Scan for the cell matching the given text and deliver its [x, y] coordinate at center. 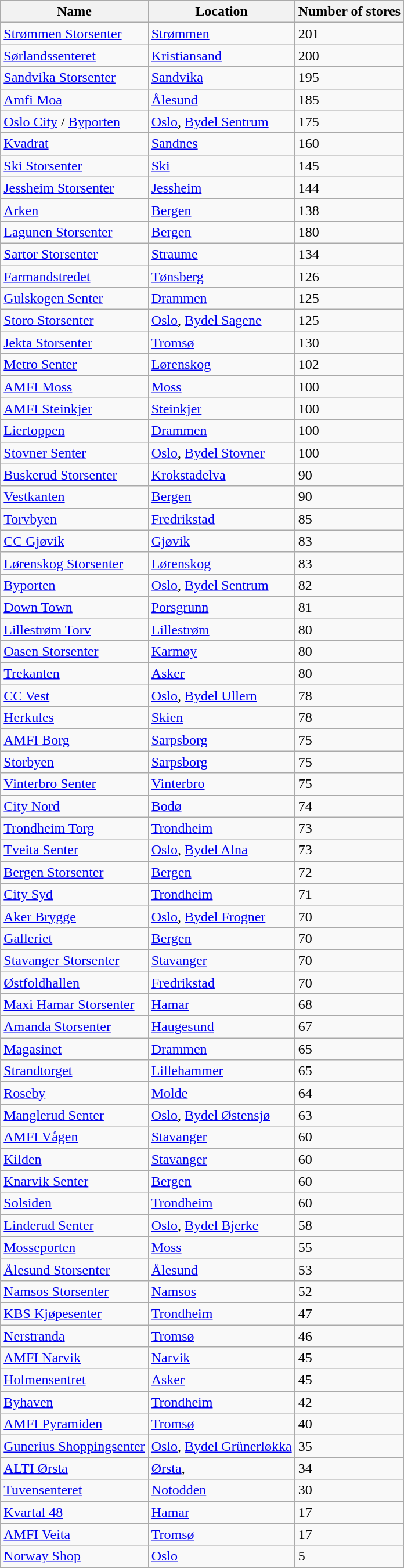
Mosseporten [74, 1247]
Lillestrøm Torv [74, 629]
130 [349, 343]
Oslo, Bydel Alna [222, 850]
Jessheim Storsenter [74, 188]
Gulskogen Senter [74, 299]
126 [349, 277]
Oslo, Bydel Stovner [222, 453]
72 [349, 872]
AMFI Borg [74, 740]
53 [349, 1269]
134 [349, 254]
Torvbyen [74, 519]
AMFI Vågen [74, 1137]
Liertoppen [74, 431]
City Syd [74, 894]
Lillestrøm [222, 629]
58 [349, 1225]
Byhaven [74, 1402]
Oslo, Bydel Frogner [222, 916]
67 [349, 1027]
Buskerud Storsenter [74, 475]
64 [349, 1093]
Storo Storsenter [74, 321]
KBS Kjøpesenter [74, 1313]
Straume [222, 254]
Molde [222, 1093]
175 [349, 122]
Sandvika Storsenter [74, 78]
Jekta Storsenter [74, 343]
Strømmen [222, 34]
138 [349, 210]
63 [349, 1115]
144 [349, 188]
5 [349, 1556]
Maxi Hamar Storsenter [74, 1005]
Amfi Moa [74, 100]
Galleriet [74, 938]
185 [349, 100]
195 [349, 78]
82 [349, 585]
Magasinet [74, 1049]
Vinterbro [222, 784]
Kvartal 48 [74, 1512]
Strømmen Storsenter [74, 34]
Ørsta, [222, 1468]
Lagunen Storsenter [74, 232]
Tuvensenteret [74, 1490]
Number of stores [349, 12]
Sørlandssenteret [74, 56]
55 [349, 1247]
AMFI Steinkjer [74, 409]
Location [222, 12]
Amanda Storsenter [74, 1027]
Notodden [222, 1490]
Sartor Storsenter [74, 254]
160 [349, 144]
AMFI Veita [74, 1534]
145 [349, 166]
74 [349, 806]
46 [349, 1335]
Sandnes [222, 144]
Herkules [74, 718]
34 [349, 1468]
Jessheim [222, 188]
Norway Shop [74, 1556]
Vinterbro Senter [74, 784]
52 [349, 1291]
102 [349, 365]
ALTI Ørsta [74, 1468]
City Nord [74, 806]
Arken [74, 210]
Oslo, Bydel Østensjø [222, 1115]
180 [349, 232]
Stavanger Storsenter [74, 960]
81 [349, 607]
Karmøy [222, 652]
Trekanten [74, 674]
Trondheim Torg [74, 828]
Kristiansand [222, 56]
Knarvik Senter [74, 1181]
Østfoldhallen [74, 983]
71 [349, 894]
Manglerud Senter [74, 1115]
AMFI Narvik [74, 1358]
201 [349, 34]
Tveita Senter [74, 850]
Tønsberg [222, 277]
Oslo, Bydel Grünerløkka [222, 1446]
Farmandstredet [74, 277]
Oasen Storsenter [74, 652]
Ski [222, 166]
Bergen Storsenter [74, 872]
42 [349, 1402]
Stovner Senter [74, 453]
40 [349, 1424]
CC Gjøvik [74, 541]
Narvik [222, 1358]
Namsos [222, 1291]
30 [349, 1490]
Oslo, Bydel Sagene [222, 321]
Holmensentret [74, 1380]
Kilden [74, 1159]
CC Vest [74, 696]
47 [349, 1313]
Krokstadelva [222, 475]
200 [349, 56]
35 [349, 1446]
AMFI Pyramiden [74, 1424]
Ski Storsenter [74, 166]
Namsos Storsenter [74, 1291]
85 [349, 519]
Lørenskog Storsenter [74, 563]
Porsgrunn [222, 607]
Solsiden [74, 1203]
Oslo, Bydel Ullern [222, 696]
Name [74, 12]
Bodø [222, 806]
Strandtorget [74, 1071]
Oslo City / Byporten [74, 122]
Steinkjer [222, 409]
Linderud Senter [74, 1225]
Ålesund Storsenter [74, 1269]
Oslo, Bydel Bjerke [222, 1225]
68 [349, 1005]
Lillehammer [222, 1071]
Oslo [222, 1556]
Haugesund [222, 1027]
Sandvika [222, 78]
Gjøvik [222, 541]
Down Town [74, 607]
Kvadrat [74, 144]
Vestkanten [74, 497]
Storbyen [74, 762]
Byporten [74, 585]
Skien [222, 718]
Metro Senter [74, 365]
Nerstranda [74, 1335]
Roseby [74, 1093]
AMFI Moss [74, 387]
Gunerius Shoppingsenter [74, 1446]
Aker Brygge [74, 916]
